Output the [X, Y] coordinate of the center of the cell containing the given text.  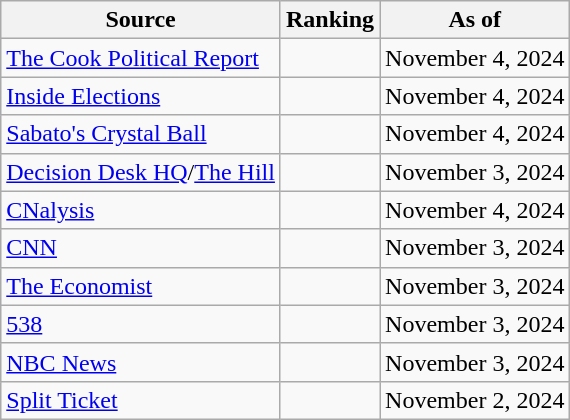
Ranking [330, 20]
Decision Desk HQ/The Hill [141, 172]
Source [141, 20]
The Economist [141, 286]
CNalysis [141, 210]
November 2, 2024 [475, 400]
CNN [141, 248]
NBC News [141, 362]
Split Ticket [141, 400]
Inside Elections [141, 96]
The Cook Political Report [141, 58]
Sabato's Crystal Ball [141, 134]
538 [141, 324]
As of [475, 20]
